Return the [X, Y] coordinate for the center point of the cell that contains the specified text.  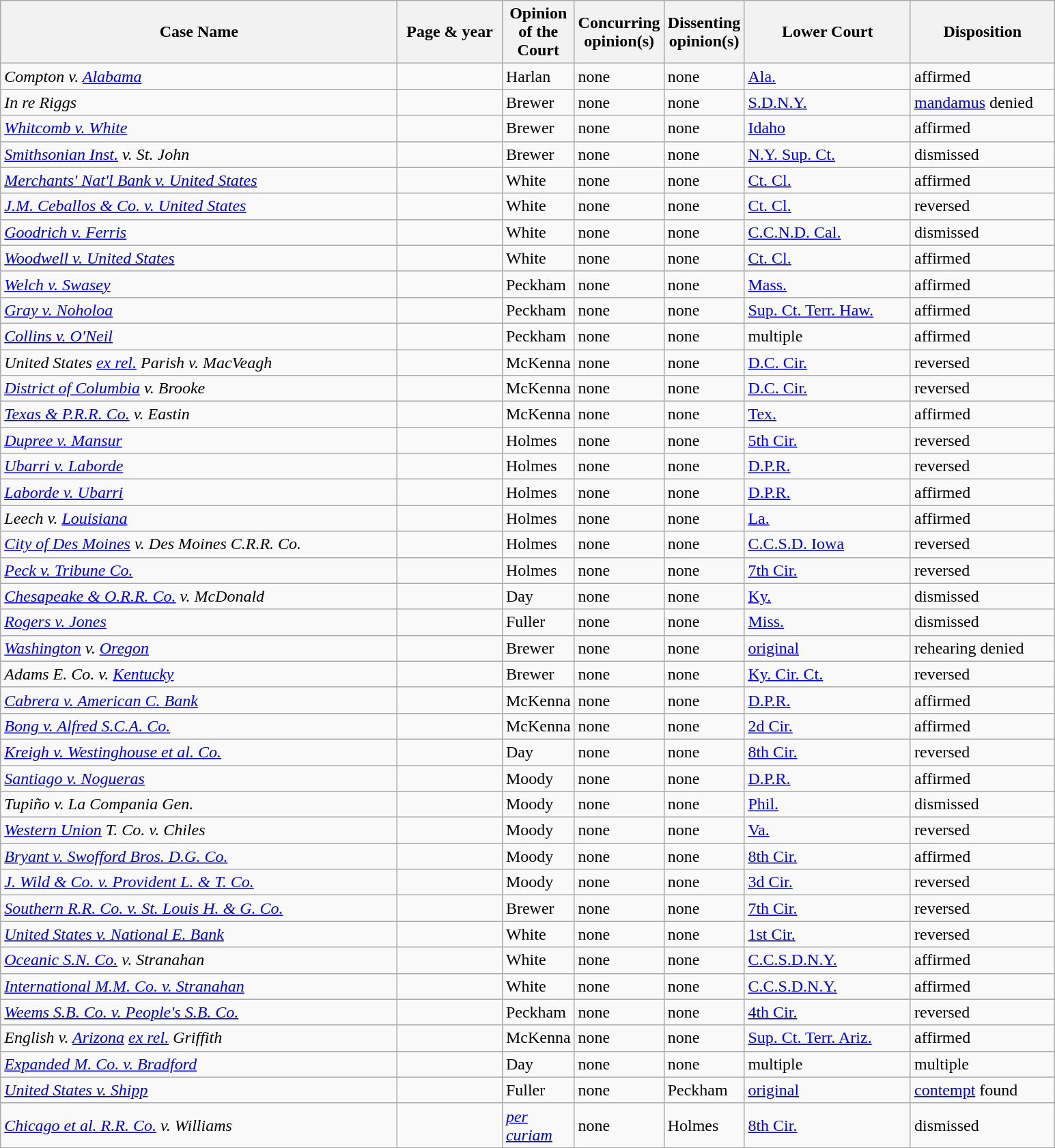
Goodrich v. Ferris [199, 232]
Laborde v. Ubarri [199, 492]
District of Columbia v. Brooke [199, 389]
Bryant v. Swofford Bros. D.G. Co. [199, 856]
Southern R.R. Co. v. St. Louis H. & G. Co. [199, 908]
Cabrera v. American C. Bank [199, 700]
Bong v. Alfred S.C.A. Co. [199, 726]
Compton v. Alabama [199, 76]
Collins v. O'Neil [199, 336]
per curiam [538, 1125]
J.M. Ceballos & Co. v. United States [199, 206]
La. [828, 518]
Expanded M. Co. v. Bradford [199, 1064]
Rogers v. Jones [199, 622]
English v. Arizona ex rel. Griffith [199, 1038]
Peck v. Tribune Co. [199, 570]
C.C.N.D. Cal. [828, 232]
Dupree v. Mansur [199, 440]
Ubarri v. Laborde [199, 466]
Phil. [828, 804]
Merchants' Nat'l Bank v. United States [199, 180]
Tupiño v. La Compania Gen. [199, 804]
Chicago et al. R.R. Co. v. Williams [199, 1125]
Sup. Ct. Terr. Haw. [828, 310]
rehearing denied [982, 648]
contempt found [982, 1090]
Va. [828, 830]
Western Union T. Co. v. Chiles [199, 830]
Gray v. Noholoa [199, 310]
Lower Court [828, 32]
United States v. Shipp [199, 1090]
Adams E. Co. v. Kentucky [199, 674]
4th Cir. [828, 1012]
Concurring opinion(s) [619, 32]
2d Cir. [828, 726]
Idaho [828, 128]
United States v. National E. Bank [199, 934]
Welch v. Swasey [199, 284]
Page & year [450, 32]
Kreigh v. Westinghouse et al. Co. [199, 752]
City of Des Moines v. Des Moines C.R.R. Co. [199, 544]
N.Y. Sup. Ct. [828, 154]
mandamus denied [982, 102]
Ky. Cir. Ct. [828, 674]
Dissenting opinion(s) [704, 32]
Mass. [828, 284]
C.C.S.D. Iowa [828, 544]
United States ex rel. Parish v. MacVeagh [199, 363]
Washington v. Oregon [199, 648]
Case Name [199, 32]
Woodwell v. United States [199, 258]
Chesapeake & O.R.R. Co. v. McDonald [199, 596]
Opinion of the Court [538, 32]
In re Riggs [199, 102]
J. Wild & Co. v. Provident L. & T. Co. [199, 882]
Whitcomb v. White [199, 128]
Tex. [828, 415]
International M.M. Co. v. Stranahan [199, 986]
1st Cir. [828, 934]
Leech v. Louisiana [199, 518]
Santiago v. Nogueras [199, 778]
Oceanic S.N. Co. v. Stranahan [199, 960]
Harlan [538, 76]
Weems S.B. Co. v. People's S.B. Co. [199, 1012]
Ky. [828, 596]
Ala. [828, 76]
3d Cir. [828, 882]
Texas & P.R.R. Co. v. Eastin [199, 415]
Sup. Ct. Terr. Ariz. [828, 1038]
Smithsonian Inst. v. St. John [199, 154]
5th Cir. [828, 440]
Disposition [982, 32]
S.D.N.Y. [828, 102]
Miss. [828, 622]
